Return (X, Y) of the center of cell containing provided text 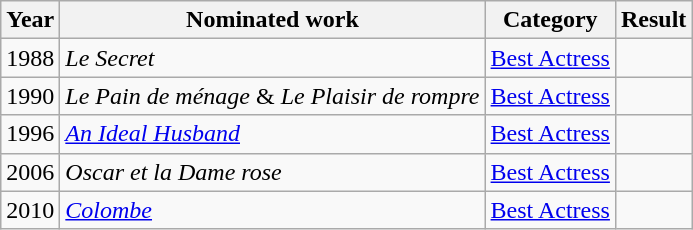
Le Pain de ménage & Le Plaisir de rompre (272, 96)
Nominated work (272, 20)
Year (30, 20)
Colombe (272, 210)
An Ideal Husband (272, 134)
1996 (30, 134)
Le Secret (272, 58)
Oscar et la Dame rose (272, 172)
1990 (30, 96)
Category (550, 20)
Result (653, 20)
2006 (30, 172)
2010 (30, 210)
1988 (30, 58)
